Search for the cell housing the specified text and yield its [X, Y] center coordinate. 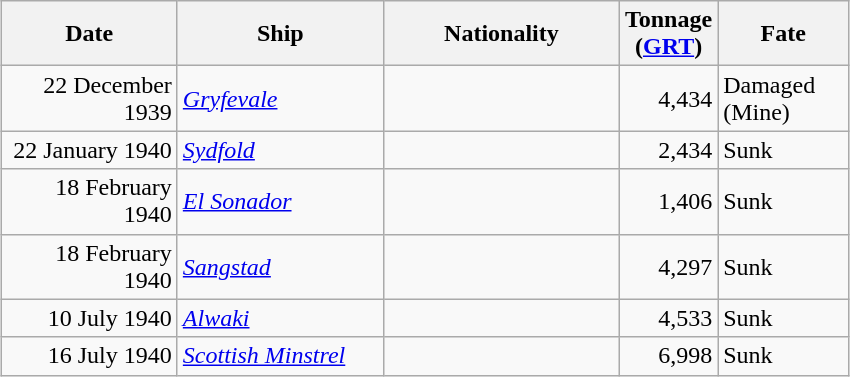
Scottish Minstrel [280, 356]
Sydfold [280, 150]
El Sonador [280, 202]
16 July 1940 [89, 356]
Nationality [501, 34]
Date [89, 34]
4,533 [668, 318]
Gryfevale [280, 98]
10 July 1940 [89, 318]
4,297 [668, 266]
22 January 1940 [89, 150]
Damaged (Mine) [784, 98]
1,406 [668, 202]
22 December 1939 [89, 98]
Alwaki [280, 318]
4,434 [668, 98]
6,998 [668, 356]
2,434 [668, 150]
Ship [280, 34]
Fate [784, 34]
Sangstad [280, 266]
Tonnage(GRT) [668, 34]
